Locate the cell with the specified text and output its (x, y) center coordinate. 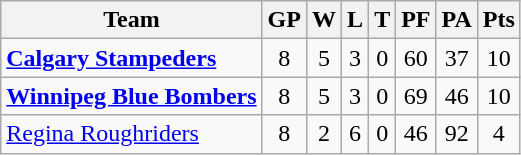
L (356, 20)
37 (456, 58)
6 (356, 134)
GP (284, 20)
69 (416, 96)
92 (456, 134)
PF (416, 20)
Calgary Stampeders (132, 58)
Pts (498, 20)
2 (324, 134)
T (382, 20)
Team (132, 20)
PA (456, 20)
Winnipeg Blue Bombers (132, 96)
Regina Roughriders (132, 134)
W (324, 20)
4 (498, 134)
60 (416, 58)
